Locate the cell with the specified text and output its [X, Y] center coordinate. 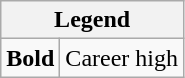
Career high [122, 58]
Bold [30, 58]
Legend [92, 20]
